Extract the (X, Y) coordinate from the center of the cell holding the provided text.  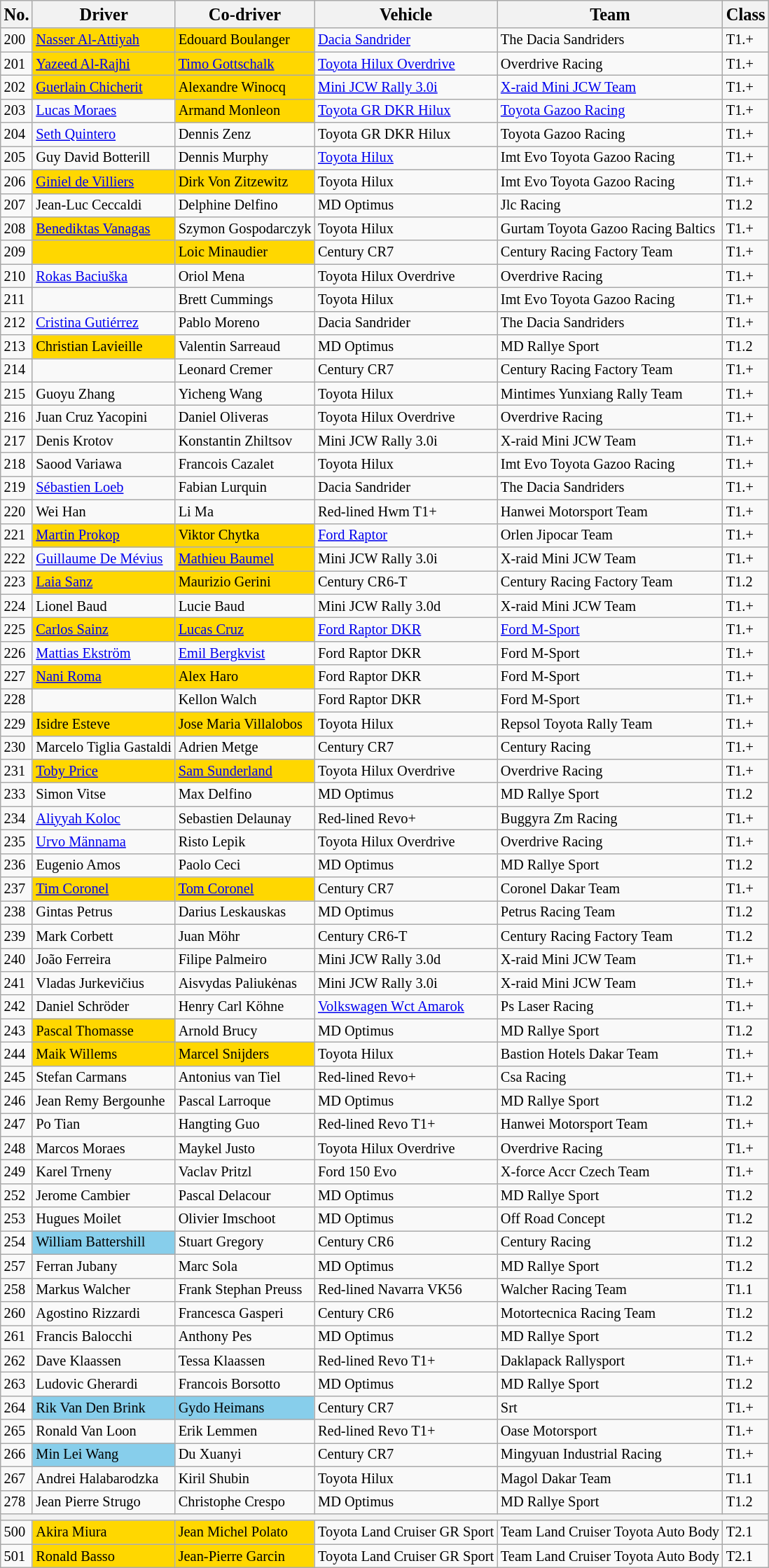
Oase Motorsport (610, 1431)
Simon Vitse (104, 795)
Walcher Racing Team (610, 1290)
242 (17, 1007)
Co-driver (245, 14)
Wei Han (104, 511)
Markus Walcher (104, 1290)
Mingyuan Industrial Racing (610, 1454)
203 (17, 111)
Olivier Imschoot (245, 1219)
Tessa Klaassen (245, 1361)
Sébastien Loeb (104, 488)
Yazeed Al-Rajhi (104, 64)
Martin Prokop (104, 535)
Guillaume De Mévius (104, 558)
Jean Pierre Strugo (104, 1502)
201 (17, 64)
Urvo Männama (104, 841)
Gintas Petrus (104, 912)
Pascal Larroque (245, 1101)
Coronel Dakar Team (610, 889)
Gurtam Toyota Gazoo Racing Baltics (610, 228)
Daklapack Rallysport (610, 1361)
Guoyu Zhang (104, 394)
267 (17, 1478)
Darius Leskauskas (245, 912)
Isidre Esteve (104, 724)
Arnold Brucy (245, 1031)
224 (17, 606)
220 (17, 511)
Cristina Gutiérrez (104, 323)
261 (17, 1337)
262 (17, 1361)
265 (17, 1431)
Tom Coronel (245, 889)
Carlos Sainz (104, 629)
Valentin Sarreaud (245, 347)
Alex Haro (245, 677)
Ps Laser Racing (610, 1007)
234 (17, 818)
230 (17, 748)
Mattias Ekström (104, 653)
Francis Balocchi (104, 1337)
Armand Monleon (245, 111)
Agostino Rizzardi (104, 1313)
Filipe Palmeiro (245, 960)
Sam Sunderland (245, 771)
Driver (104, 14)
Francois Borsotto (245, 1384)
Marcelo Tiglia Gastaldi (104, 748)
Daniel Oliveras (245, 417)
240 (17, 960)
223 (17, 582)
Erik Lemmen (245, 1431)
Petrus Racing Team (610, 912)
Gydo Heimans (245, 1408)
Eugenio Amos (104, 865)
205 (17, 158)
248 (17, 1148)
239 (17, 936)
Benediktas Vanagas (104, 228)
Maik Willems (104, 1054)
Pascal Delacour (245, 1195)
Jean-Pierre Garcin (245, 1556)
Mathieu Baumel (245, 558)
245 (17, 1078)
257 (17, 1266)
Pablo Moreno (245, 323)
214 (17, 370)
Guerlain Chicherit (104, 87)
Off Road Concept (610, 1219)
Marc Sola (245, 1266)
Anthony Pes (245, 1337)
Max Delfino (245, 795)
Marcel Snijders (245, 1054)
Seth Quintero (104, 135)
Bastion Hotels Dakar Team (610, 1054)
Lucie Baud (245, 606)
Kiril Shubin (245, 1478)
Aliyyah Koloc (104, 818)
Aisvydas Paliukėnas (245, 983)
210 (17, 276)
Guy David Botterill (104, 158)
Jean-Luc Ceccaldi (104, 205)
Magol Dakar Team (610, 1478)
Dirk Von Zitzewitz (245, 181)
Ludovic Gherardi (104, 1384)
216 (17, 417)
Fabian Lurquin (245, 488)
209 (17, 252)
212 (17, 323)
501 (17, 1556)
278 (17, 1502)
Marcos Moraes (104, 1148)
Du Xuanyi (245, 1454)
229 (17, 724)
Vladas Jurkevičius (104, 983)
Orlen Jipocar Team (610, 535)
Mintimes Yunxiang Rally Team (610, 394)
243 (17, 1031)
Stuart Gregory (245, 1242)
231 (17, 771)
Adrien Metge (245, 748)
Pascal Thomasse (104, 1031)
Brett Cummings (245, 299)
Juan Möhr (245, 936)
Kellon Walch (245, 700)
Class (745, 14)
X-force Accr Czech Team (610, 1172)
Toby Price (104, 771)
Edouard Boulanger (245, 40)
Red-lined Navarra VK56 (406, 1290)
207 (17, 205)
206 (17, 181)
Szymon Gospodarczyk (245, 228)
Antonius van Tiel (245, 1078)
Laia Sanz (104, 582)
Andrei Halabarodzka (104, 1478)
Tim Coronel (104, 889)
208 (17, 228)
Karel Trneny (104, 1172)
Henry Carl Köhne (245, 1007)
Jean Remy Bergounhe (104, 1101)
200 (17, 40)
Ford Raptor (406, 535)
236 (17, 865)
500 (17, 1532)
Alexandre Winocq (245, 87)
João Ferreira (104, 960)
Jerome Cambier (104, 1195)
238 (17, 912)
235 (17, 841)
Dennis Zenz (245, 135)
Lucas Cruz (245, 629)
Denis Krotov (104, 441)
Loic Minaudier (245, 252)
Li Ma (245, 511)
Delphine Delfino (245, 205)
217 (17, 441)
Risto Lepik (245, 841)
Lucas Moraes (104, 111)
Juan Cruz Yacopini (104, 417)
264 (17, 1408)
No. (17, 14)
Red-lined Hwm T1+ (406, 511)
244 (17, 1054)
Hangting Guo (245, 1125)
Paolo Ceci (245, 865)
218 (17, 465)
252 (17, 1195)
Vehicle (406, 14)
Francois Cazalet (245, 465)
226 (17, 653)
Leonard Cremer (245, 370)
Buggyra Zm Racing (610, 818)
237 (17, 889)
Nani Roma (104, 677)
215 (17, 394)
263 (17, 1384)
204 (17, 135)
Christophe Crespo (245, 1502)
228 (17, 700)
221 (17, 535)
249 (17, 1172)
Hugues Moilet (104, 1219)
Ford 150 Evo (406, 1172)
Motortecnica Racing Team (610, 1313)
Yicheng Wang (245, 394)
Rik Van Den Brink (104, 1408)
Nasser Al-Attiyah (104, 40)
Csa Racing (610, 1078)
Volkswagen Wct Amarok (406, 1007)
266 (17, 1454)
Francesca Gasperi (245, 1313)
Emil Bergkvist (245, 653)
William Battershill (104, 1242)
Oriol Mena (245, 276)
233 (17, 795)
Stefan Carmans (104, 1078)
Rokas Baciuška (104, 276)
Ferran Jubany (104, 1266)
Sebastien Delaunay (245, 818)
241 (17, 983)
Jose Maria Villalobos (245, 724)
Christian Lavieille (104, 347)
Giniel de Villiers (104, 181)
Viktor Chytka (245, 535)
202 (17, 87)
225 (17, 629)
Ronald Basso (104, 1556)
Konstantin Zhiltsov (245, 441)
Lionel Baud (104, 606)
222 (17, 558)
247 (17, 1125)
Maurizio Gerini (245, 582)
260 (17, 1313)
Jlc Racing (610, 205)
258 (17, 1290)
Mark Corbett (104, 936)
Po Tian (104, 1125)
Frank Stephan Preuss (245, 1290)
Akira Miura (104, 1532)
Dave Klaassen (104, 1361)
219 (17, 488)
Timo Gottschalk (245, 64)
253 (17, 1219)
246 (17, 1101)
Daniel Schröder (104, 1007)
254 (17, 1242)
Jean Michel Polato (245, 1532)
Maykel Justo (245, 1148)
211 (17, 299)
Team (610, 14)
Dennis Murphy (245, 158)
Vaclav Pritzl (245, 1172)
Ronald Van Loon (104, 1431)
Min Lei Wang (104, 1454)
213 (17, 347)
Srt (610, 1408)
Repsol Toyota Rally Team (610, 724)
Saood Variawa (104, 465)
227 (17, 677)
